Detect which cell encompasses the target text, then output its [x, y] center coordinate. 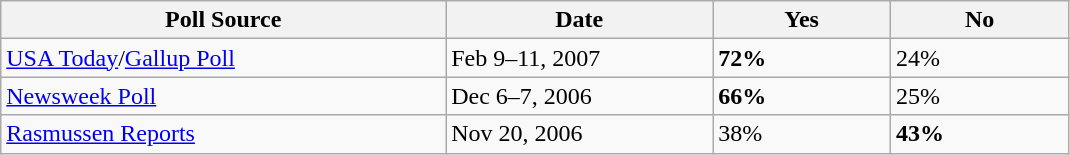
43% [980, 134]
Yes [802, 20]
Date [580, 20]
No [980, 20]
Dec 6–7, 2006 [580, 96]
Newsweek Poll [224, 96]
24% [980, 58]
Feb 9–11, 2007 [580, 58]
Rasmussen Reports [224, 134]
25% [980, 96]
72% [802, 58]
Poll Source [224, 20]
USA Today/Gallup Poll [224, 58]
38% [802, 134]
66% [802, 96]
Nov 20, 2006 [580, 134]
